Search for the cell housing the specified text and yield its (X, Y) center coordinate. 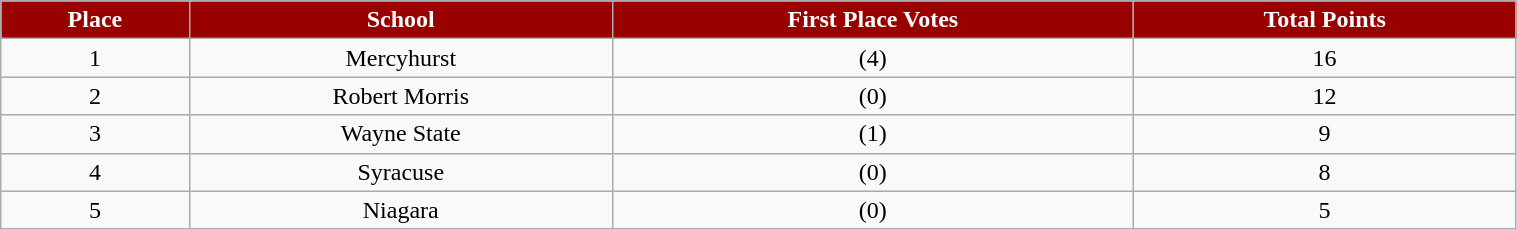
First Place Votes (872, 20)
Robert Morris (400, 96)
(4) (872, 58)
Syracuse (400, 172)
8 (1324, 172)
Total Points (1324, 20)
Place (95, 20)
12 (1324, 96)
(1) (872, 134)
School (400, 20)
1 (95, 58)
Mercyhurst (400, 58)
9 (1324, 134)
Wayne State (400, 134)
2 (95, 96)
16 (1324, 58)
4 (95, 172)
Niagara (400, 210)
3 (95, 134)
